Capture the cell that displays the provided text and extract its [X, Y] central coordinate. 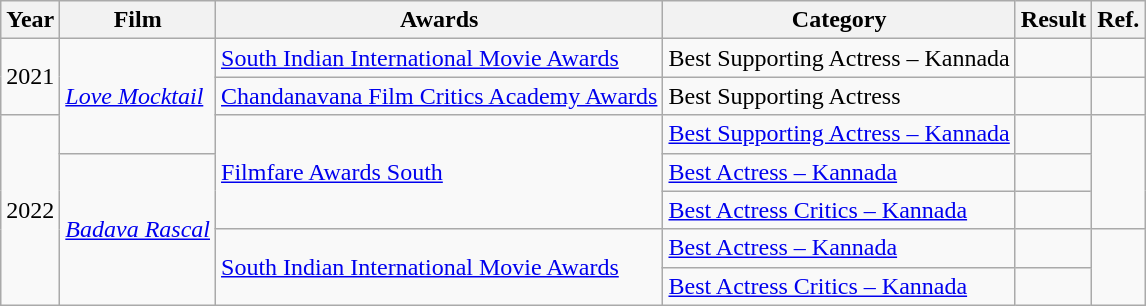
Chandanavana Film Critics Academy Awards [440, 96]
Category [839, 20]
Film [138, 20]
Year [30, 20]
Result [1053, 20]
Badava Rascal [138, 229]
2021 [30, 77]
Ref. [1118, 20]
Filmfare Awards South [440, 172]
Best Supporting Actress [839, 96]
2022 [30, 210]
Awards [440, 20]
Love Mocktail [138, 96]
